From the cell containing the given text, extract its center point as [X, Y] coordinate. 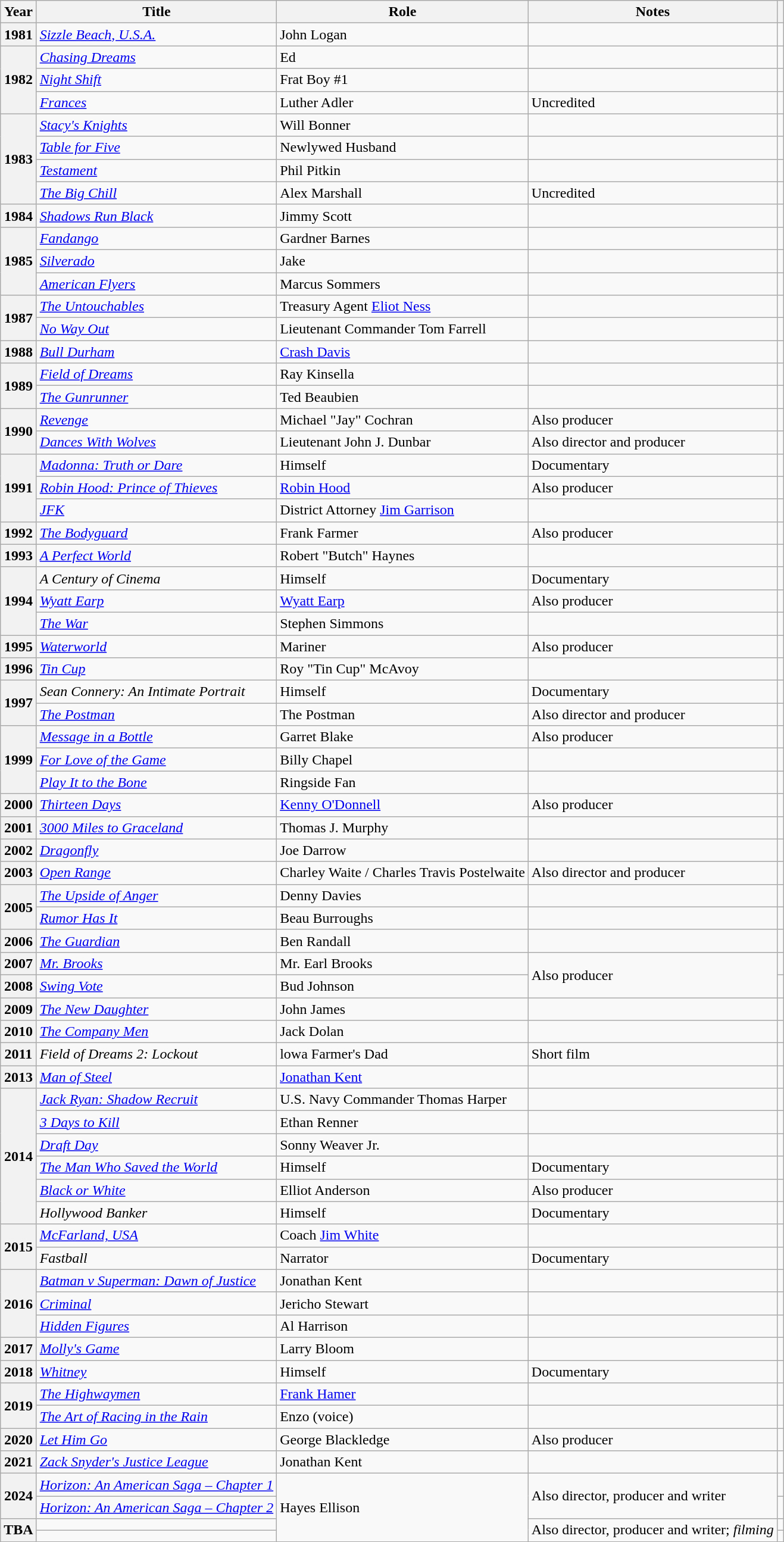
Hollywood Banker [157, 1213]
Michael "Jay" Cochran [402, 420]
McFarland, USA [157, 1235]
3 Days to Kill [157, 1122]
Ray Kinsella [402, 374]
Play It to the Bone [157, 782]
Gardner Barnes [402, 238]
2015 [18, 1247]
The Art of Racing in the Rain [157, 1417]
Marcus Sommers [402, 284]
Jimmy Scott [402, 216]
Coach Jim White [402, 1235]
Garret Blake [402, 737]
1993 [18, 555]
Treasury Agent Eliot Ness [402, 307]
2016 [18, 1303]
2010 [18, 1032]
Will Bonner [402, 125]
Sonny Weaver Jr. [402, 1145]
2003 [18, 873]
Elliot Anderson [402, 1190]
Frank Hamer [402, 1394]
Field of Dreams [157, 374]
Jericho Stewart [402, 1303]
2007 [18, 963]
Mr. Brooks [157, 963]
2008 [18, 986]
Bud Johnson [402, 986]
The War [157, 623]
Jack Ryan: Shadow Recruit [157, 1100]
Zack Snyder's Justice League [157, 1462]
2019 [18, 1406]
No Way Out [157, 329]
1989 [18, 386]
Batman v Superman: Dawn of Justice [157, 1281]
2014 [18, 1156]
Revenge [157, 420]
Table for Five [157, 148]
JFK [157, 510]
Horizon: An American Saga – Chapter 2 [157, 1507]
Tin Cup [157, 669]
1991 [18, 488]
Criminal [157, 1303]
1985 [18, 261]
Notes [652, 12]
Rumor Has It [157, 918]
Hidden Figures [157, 1326]
Thomas J. Murphy [402, 828]
Roy "Tin Cup" McAvoy [402, 669]
Ethan Renner [402, 1122]
American Flyers [157, 284]
Luther Adler [402, 102]
Phil Pitkin [402, 170]
2021 [18, 1462]
Ted Beaubien [402, 397]
Lieutenant Commander Tom Farrell [402, 329]
1990 [18, 431]
Newlywed Husband [402, 148]
2005 [18, 907]
1999 [18, 760]
The Highwaymen [157, 1394]
1982 [18, 80]
Silverado [157, 261]
2009 [18, 1009]
Robin Hood: Prince of Thieves [157, 488]
1996 [18, 669]
Charley Waite / Charles Travis Postelwaite [402, 873]
Ben Randall [402, 941]
Mariner [402, 646]
1988 [18, 352]
2000 [18, 805]
John James [402, 1009]
1981 [18, 35]
Stacy's Knights [157, 125]
The New Daughter [157, 1009]
Mr. Earl Brooks [402, 963]
Hayes Ellison [402, 1507]
1995 [18, 646]
The Bodyguard [157, 533]
Jack Dolan [402, 1032]
2001 [18, 828]
Message in a Bottle [157, 737]
2017 [18, 1349]
1984 [18, 216]
Kenny O'Donnell [402, 805]
Title [157, 12]
Robert "Butch" Haynes [402, 555]
The Man Who Saved the World [157, 1168]
Whitney [157, 1371]
Joe Darrow [402, 850]
Narrator [402, 1258]
John Logan [402, 35]
Billy Chapel [402, 760]
Draft Day [157, 1145]
Sean Connery: An Intimate Portrait [157, 692]
Thirteen Days [157, 805]
Chasing Dreams [157, 57]
3000 Miles to Graceland [157, 828]
Short film [652, 1054]
Robin Hood [402, 488]
Swing Vote [157, 986]
The Big Chill [157, 193]
Sizzle Beach, U.S.A. [157, 35]
The Gunrunner [157, 397]
Lieutenant John J. Dunbar [402, 442]
Frat Boy #1 [402, 80]
1992 [18, 533]
Dragonfly [157, 850]
1987 [18, 318]
Night Shift [157, 80]
A Century of Cinema [157, 578]
The Company Men [157, 1032]
Open Range [157, 873]
Madonna: Truth or Dare [157, 465]
Beau Burroughs [402, 918]
2024 [18, 1496]
1997 [18, 703]
2002 [18, 850]
Also director, producer and writer [652, 1496]
Bull Durham [157, 352]
The Untouchables [157, 307]
Waterworld [157, 646]
Enzo (voice) [402, 1417]
Man of Steel [157, 1077]
Dances With Wolves [157, 442]
Shadows Run Black [157, 216]
Molly's Game [157, 1349]
1994 [18, 601]
2013 [18, 1077]
2020 [18, 1440]
Year [18, 12]
Also director, producer and writer; filming [652, 1530]
District Attorney Jim Garrison [402, 510]
Jake [402, 261]
U.S. Navy Commander Thomas Harper [402, 1100]
Fandango [157, 238]
Alex Marshall [402, 193]
TBA [18, 1530]
Fastball [157, 1258]
Denny Davies [402, 895]
1983 [18, 159]
2006 [18, 941]
Frank Farmer [402, 533]
George Blackledge [402, 1440]
Ed [402, 57]
The Upside of Anger [157, 895]
A Perfect World [157, 555]
Larry Bloom [402, 1349]
Let Him Go [157, 1440]
lowa Farmer's Dad [402, 1054]
Horizon: An American Saga – Chapter 1 [157, 1485]
Ringside Fan [402, 782]
Crash Davis [402, 352]
Al Harrison [402, 1326]
2011 [18, 1054]
Role [402, 12]
Frances [157, 102]
Field of Dreams 2: Lockout [157, 1054]
For Love of the Game [157, 760]
Testament [157, 170]
Stephen Simmons [402, 623]
Black or White [157, 1190]
2018 [18, 1371]
The Guardian [157, 941]
